Capture the cell that displays the provided text and extract its (x, y) central coordinate. 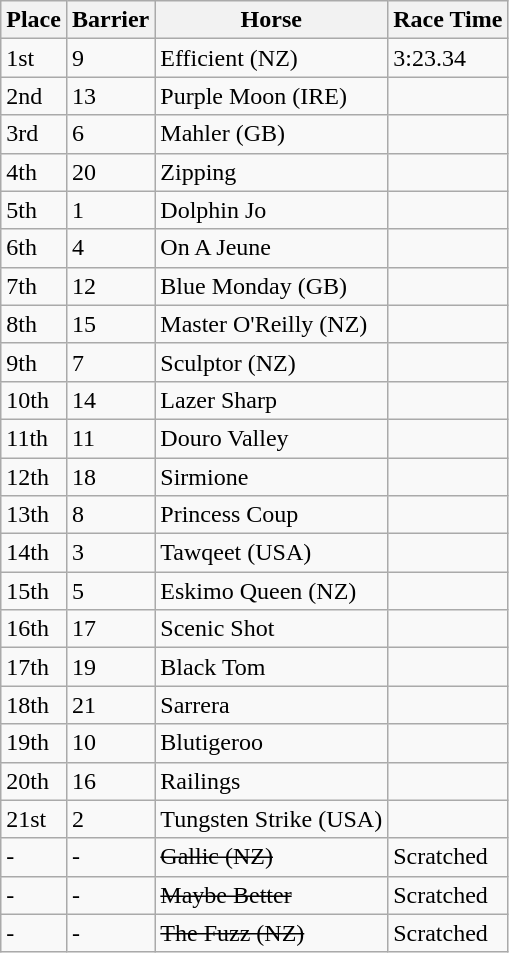
The Fuzz (NZ) (272, 933)
5 (110, 591)
13 (110, 96)
Dolphin Jo (272, 210)
Blutigeroo (272, 743)
9th (34, 362)
Princess Coup (272, 515)
Efficient (NZ) (272, 58)
16th (34, 629)
Sculptor (NZ) (272, 362)
15 (110, 324)
14 (110, 400)
14th (34, 553)
13th (34, 515)
2 (110, 819)
Place (34, 20)
Railings (272, 781)
Zipping (272, 172)
4th (34, 172)
7 (110, 362)
3:23.34 (448, 58)
Black Tom (272, 667)
Eskimo Queen (NZ) (272, 591)
Tungsten Strike (USA) (272, 819)
Maybe Better (272, 895)
Mahler (GB) (272, 134)
21 (110, 705)
7th (34, 286)
Blue Monday (GB) (272, 286)
1 (110, 210)
17th (34, 667)
1st (34, 58)
10th (34, 400)
On A Jeune (272, 248)
19th (34, 743)
Sarrera (272, 705)
11 (110, 438)
17 (110, 629)
5th (34, 210)
Purple Moon (IRE) (272, 96)
Gallic (NZ) (272, 857)
19 (110, 667)
Barrier (110, 20)
11th (34, 438)
8th (34, 324)
Horse (272, 20)
Douro Valley (272, 438)
Tawqeet (USA) (272, 553)
3 (110, 553)
Lazer Sharp (272, 400)
9 (110, 58)
12 (110, 286)
12th (34, 477)
10 (110, 743)
20th (34, 781)
18th (34, 705)
20 (110, 172)
6 (110, 134)
Sirmione (272, 477)
3rd (34, 134)
8 (110, 515)
Scenic Shot (272, 629)
15th (34, 591)
21st (34, 819)
6th (34, 248)
4 (110, 248)
2nd (34, 96)
Race Time (448, 20)
18 (110, 477)
Master O'Reilly (NZ) (272, 324)
16 (110, 781)
